Identify which cell holds the provided text, then report its (x, y) central coordinate. 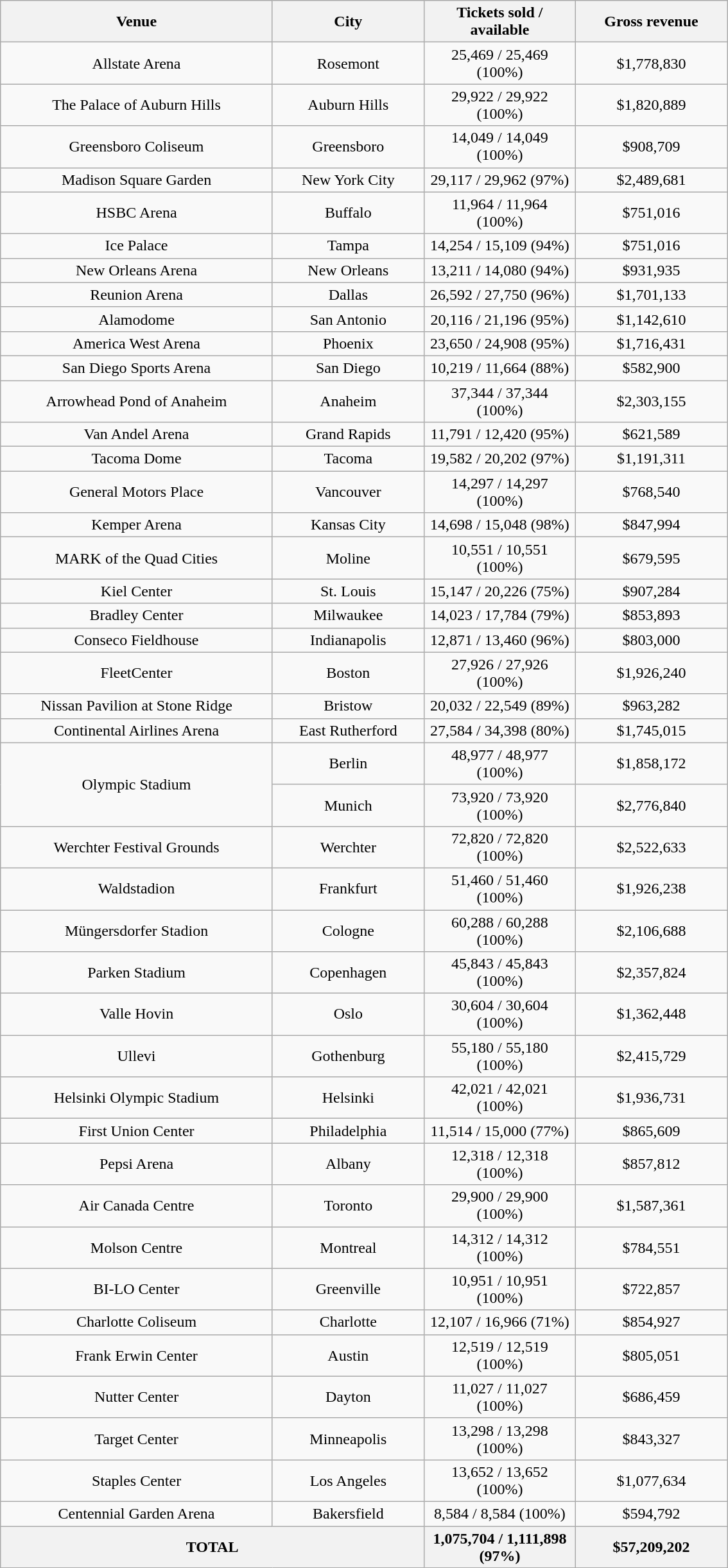
Gross revenue (651, 22)
Anaheim (348, 401)
Greensboro Coliseum (137, 146)
10,551 / 10,551 (100%) (499, 558)
55,180 / 55,180 (100%) (499, 1056)
11,791 / 12,420 (95%) (499, 435)
Helsinki Olympic Stadium (137, 1098)
$1,778,830 (651, 63)
Kansas City (348, 525)
Frankfurt (348, 888)
Greensboro (348, 146)
Frank Erwin Center (137, 1356)
Helsinki (348, 1098)
$582,900 (651, 368)
30,604 / 30,604 (100%) (499, 1014)
12,107 / 16,966 (71%) (499, 1322)
Milwaukee (348, 616)
$931,935 (651, 270)
$768,540 (651, 492)
72,820 / 72,820 (100%) (499, 847)
10,219 / 11,664 (88%) (499, 368)
Oslo (348, 1014)
10,951 / 10,951 (100%) (499, 1289)
Tampa (348, 246)
Continental Airlines Arena (137, 730)
Werchter (348, 847)
Bakersfield (348, 1513)
Kiel Center (137, 591)
$1,926,238 (651, 888)
$2,489,681 (651, 180)
Staples Center (137, 1480)
Grand Rapids (348, 435)
Bradley Center (137, 616)
27,926 / 27,926 (100%) (499, 673)
Los Angeles (348, 1480)
East Rutherford (348, 730)
Arrowhead Pond of Anaheim (137, 401)
20,116 / 21,196 (95%) (499, 319)
Müngersdorfer Stadion (137, 931)
$843,327 (651, 1439)
$1,745,015 (651, 730)
19,582 / 20,202 (97%) (499, 459)
$963,282 (651, 706)
Tacoma Dome (137, 459)
BI-LO Center (137, 1289)
37,344 / 37,344 (100%) (499, 401)
Indianapolis (348, 640)
Charlotte Coliseum (137, 1322)
$907,284 (651, 591)
San Diego (348, 368)
Cologne (348, 931)
FleetCenter (137, 673)
Waldstadion (137, 888)
Conseco Fieldhouse (137, 640)
Charlotte (348, 1322)
General Motors Place (137, 492)
Alamodome (137, 319)
$57,209,202 (651, 1547)
14,023 / 17,784 (79%) (499, 616)
Greenville (348, 1289)
$2,776,840 (651, 805)
Toronto (348, 1205)
26,592 / 27,750 (96%) (499, 295)
$1,587,361 (651, 1205)
42,021 / 42,021 (100%) (499, 1098)
$854,927 (651, 1322)
Minneapolis (348, 1439)
$2,415,729 (651, 1056)
$853,893 (651, 616)
$594,792 (651, 1513)
$2,106,688 (651, 931)
51,460 / 51,460 (100%) (499, 888)
Kemper Arena (137, 525)
Copenhagen (348, 973)
$1,077,634 (651, 1480)
29,922 / 29,922 (100%) (499, 105)
$847,994 (651, 525)
$803,000 (651, 640)
New York City (348, 180)
TOTAL (212, 1547)
San Diego Sports Arena (137, 368)
Madison Square Garden (137, 180)
14,698 / 15,048 (98%) (499, 525)
23,650 / 24,908 (95%) (499, 343)
$805,051 (651, 1356)
13,211 / 14,080 (94%) (499, 270)
Centennial Garden Arena (137, 1513)
Nissan Pavilion at Stone Ridge (137, 706)
1,075,704 / 1,111,898 (97%) (499, 1547)
45,843 / 45,843 (100%) (499, 973)
$1,926,240 (651, 673)
Molson Centre (137, 1248)
Werchter Festival Grounds (137, 847)
13,298 / 13,298 (100%) (499, 1439)
27,584 / 34,398 (80%) (499, 730)
Munich (348, 805)
Boston (348, 673)
First Union Center (137, 1131)
Olympic Stadium (137, 784)
Ice Palace (137, 246)
13,652 / 13,652 (100%) (499, 1480)
$621,589 (651, 435)
Tickets sold / available (499, 22)
Berlin (348, 764)
Reunion Arena (137, 295)
Ullevi (137, 1056)
12,519 / 12,519 (100%) (499, 1356)
12,871 / 13,460 (96%) (499, 640)
MARK of the Quad Cities (137, 558)
14,254 / 15,109 (94%) (499, 246)
Dayton (348, 1397)
Nutter Center (137, 1397)
City (348, 22)
11,964 / 11,964 (100%) (499, 213)
Vancouver (348, 492)
Moline (348, 558)
$2,357,824 (651, 973)
$2,303,155 (651, 401)
Venue (137, 22)
29,117 / 29,962 (97%) (499, 180)
48,977 / 48,977 (100%) (499, 764)
Albany (348, 1164)
$1,936,731 (651, 1098)
11,514 / 15,000 (77%) (499, 1131)
Montreal (348, 1248)
Target Center (137, 1439)
$1,858,172 (651, 764)
$686,459 (651, 1397)
14,312 / 14,312 (100%) (499, 1248)
$1,362,448 (651, 1014)
Austin (348, 1356)
60,288 / 60,288 (100%) (499, 931)
$2,522,633 (651, 847)
St. Louis (348, 591)
$679,595 (651, 558)
New Orleans (348, 270)
America West Arena (137, 343)
Allstate Arena (137, 63)
Parken Stadium (137, 973)
HSBC Arena (137, 213)
$908,709 (651, 146)
Van Andel Arena (137, 435)
73,920 / 73,920 (100%) (499, 805)
$1,716,431 (651, 343)
Valle Hovin (137, 1014)
San Antonio (348, 319)
Gothenburg (348, 1056)
25,469 / 25,469 (100%) (499, 63)
$722,857 (651, 1289)
Dallas (348, 295)
Auburn Hills (348, 105)
The Palace of Auburn Hills (137, 105)
Rosemont (348, 63)
Phoenix (348, 343)
11,027 / 11,027 (100%) (499, 1397)
$857,812 (651, 1164)
$1,820,889 (651, 105)
14,297 / 14,297 (100%) (499, 492)
Buffalo (348, 213)
Pepsi Arena (137, 1164)
$865,609 (651, 1131)
$1,191,311 (651, 459)
Bristow (348, 706)
12,318 / 12,318 (100%) (499, 1164)
Air Canada Centre (137, 1205)
8,584 / 8,584 (100%) (499, 1513)
15,147 / 20,226 (75%) (499, 591)
29,900 / 29,900 (100%) (499, 1205)
14,049 / 14,049 (100%) (499, 146)
Tacoma (348, 459)
$784,551 (651, 1248)
New Orleans Arena (137, 270)
$1,142,610 (651, 319)
Philadelphia (348, 1131)
$1,701,133 (651, 295)
20,032 / 22,549 (89%) (499, 706)
